Return the (X, Y) coordinate for the center point of the cell that contains the specified text.  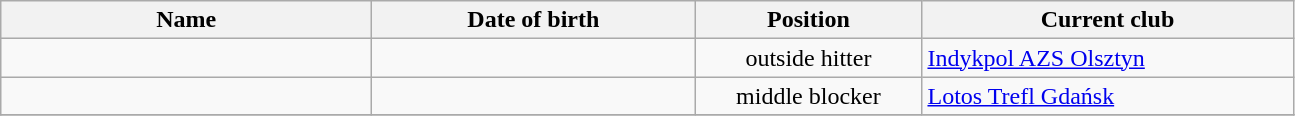
outside hitter (808, 58)
middle blocker (808, 96)
Current club (1108, 20)
Position (808, 20)
Indykpol AZS Olsztyn (1108, 58)
Lotos Trefl Gdańsk (1108, 96)
Name (186, 20)
Date of birth (534, 20)
